Search for the cell housing the specified text and yield its (X, Y) center coordinate. 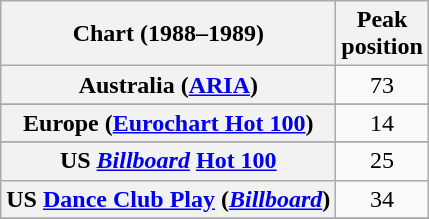
Australia (ARIA) (168, 85)
Europe (Eurochart Hot 100) (168, 123)
US Billboard Hot 100 (168, 161)
14 (382, 123)
34 (382, 199)
73 (382, 85)
US Dance Club Play (Billboard) (168, 199)
Peakposition (382, 34)
25 (382, 161)
Chart (1988–1989) (168, 34)
